For the text-containing cell, return its midpoint in (x, y) coordinate format. 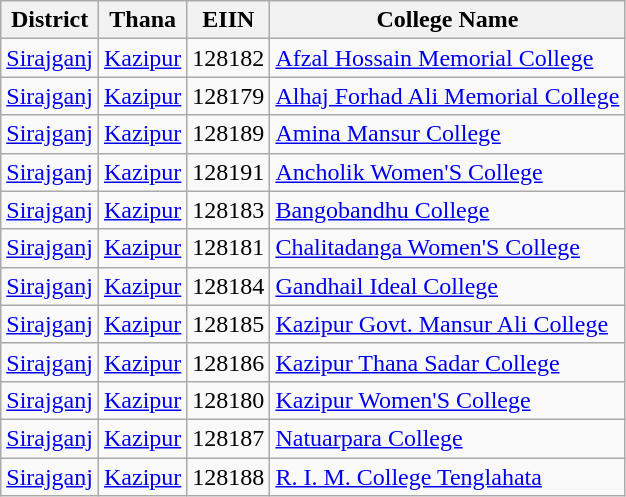
128179 (228, 96)
Alhaj Forhad Ali Memorial College (448, 96)
128181 (228, 248)
Kazipur Women'S College (448, 400)
Natuarpara College (448, 438)
District (50, 20)
128188 (228, 477)
Thana (142, 20)
128185 (228, 324)
128184 (228, 286)
R. I. M. College Tenglahata (448, 477)
128183 (228, 210)
Ancholik Women'S College (448, 172)
Bangobandhu College (448, 210)
128180 (228, 400)
128187 (228, 438)
128186 (228, 362)
EIIN (228, 20)
128189 (228, 134)
Afzal Hossain Memorial College (448, 58)
Chalitadanga Women'S College (448, 248)
128182 (228, 58)
College Name (448, 20)
Kazipur Thana Sadar College (448, 362)
Kazipur Govt. Mansur Ali College (448, 324)
128191 (228, 172)
Amina Mansur College (448, 134)
Gandhail Ideal College (448, 286)
